Identify which cell holds the provided text, then report its [X, Y] central coordinate. 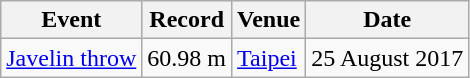
60.98 m [187, 58]
Event [72, 20]
Javelin throw [72, 58]
Taipei [269, 58]
25 August 2017 [388, 58]
Date [388, 20]
Record [187, 20]
Venue [269, 20]
